Extract the (x, y) coordinate from the center of the cell holding the provided text.  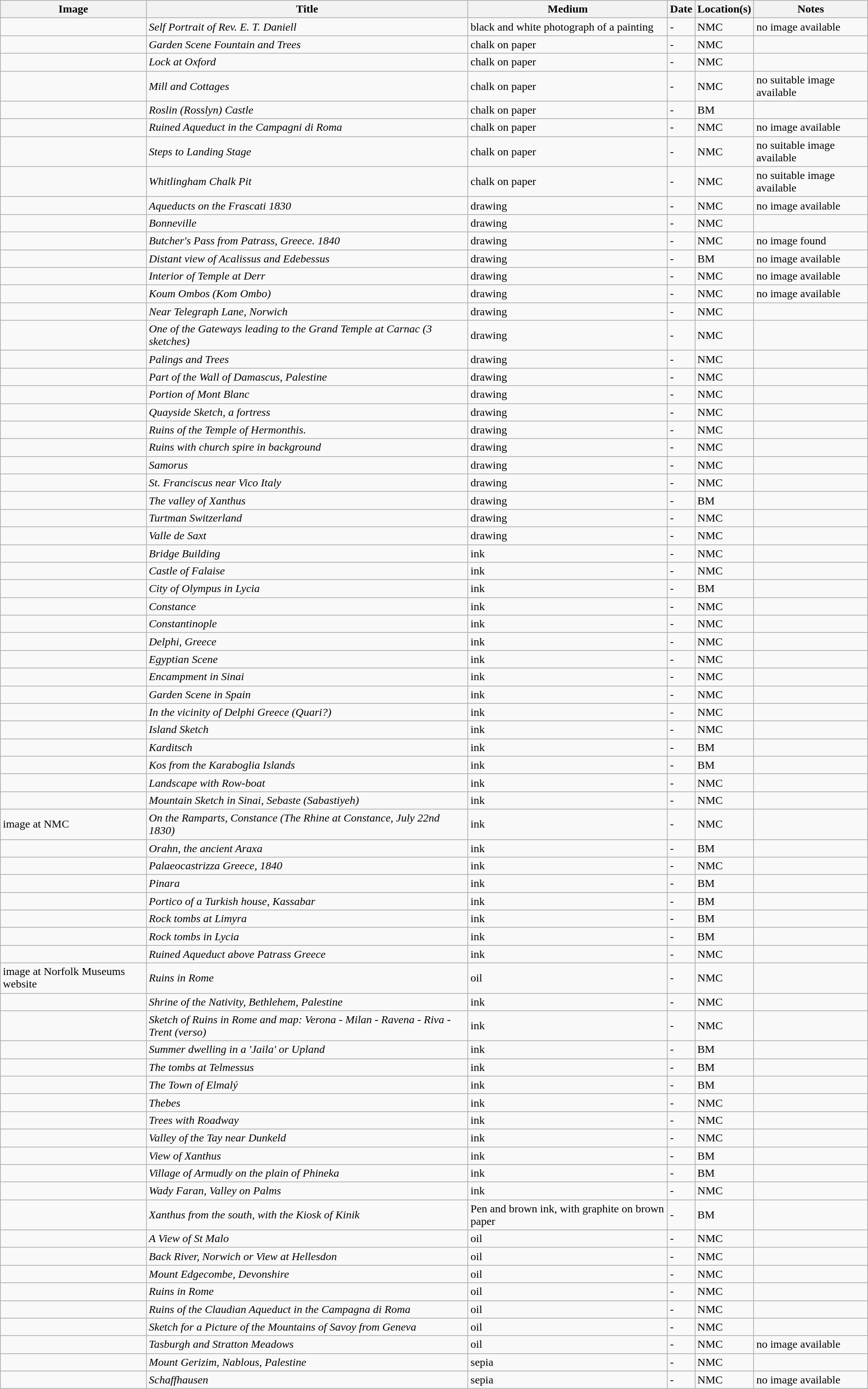
Steps to Landing Stage (307, 151)
Distant view of Acalissus and Edebessus (307, 258)
Quayside Sketch, a fortress (307, 412)
Ruined Aqueduct in the Campagni di Roma (307, 127)
Portion of Mont Blanc (307, 395)
Ruins with church spire in background (307, 447)
Pinara (307, 884)
St. Franciscus near Vico Italy (307, 483)
Notes (811, 9)
Samorus (307, 465)
Roslin (Rosslyn) Castle (307, 110)
Portico of a Turkish house, Kassabar (307, 901)
Ruins of the Temple of Hermonthis. (307, 430)
Koum Ombos (Kom Ombo) (307, 294)
Date (682, 9)
Constance (307, 606)
Sketch for a Picture of the Mountains of Savoy from Geneva (307, 1327)
Ruined Aqueduct above Patrass Greece (307, 954)
Palaeocastrizza Greece, 1840 (307, 866)
Location(s) (724, 9)
Wady Faran, Valley on Palms (307, 1191)
On the Ramparts, Constance (The Rhine at Constance, July 22nd 1830) (307, 824)
Near Telegraph Lane, Norwich (307, 312)
image at NMC (73, 824)
Karditsch (307, 747)
Lock at Oxford (307, 62)
Bonneville (307, 223)
Turtman Switzerland (307, 518)
Aqueducts on the Frascati 1830 (307, 205)
The Town of Elmalý (307, 1085)
Delphi, Greece (307, 642)
Garden Scene Fountain and Trees (307, 45)
Trees with Roadway (307, 1120)
Thebes (307, 1102)
Pen and brown ink, with graphite on brown paper (568, 1215)
Castle of Falaise (307, 571)
A View of St Malo (307, 1239)
Rock tombs in Lycia (307, 937)
Schaffhausen (307, 1380)
image at Norfolk Museums website (73, 978)
Bridge Building (307, 553)
Kos from the Karaboglia Islands (307, 765)
The valley of Xanthus (307, 500)
Self Portrait of Rev. E. T. Daniell (307, 27)
One of the Gateways leading to the Grand Temple at Carnac (3 sketches) (307, 336)
Mount Gerizim, Nablous, Palestine (307, 1362)
Whitlingham Chalk Pit (307, 182)
Valle de Saxt (307, 535)
Title (307, 9)
Egyptian Scene (307, 659)
In the vicinity of Delphi Greece (Quari?) (307, 712)
Medium (568, 9)
Mountain Sketch in Sinai, Sebaste (Sabastiyeh) (307, 800)
Constantinople (307, 624)
Palings and Trees (307, 359)
City of Olympus in Lycia (307, 589)
Valley of the Tay near Dunkeld (307, 1138)
Summer dwelling in a 'Jaila' or Upland (307, 1050)
The tombs at Telmessus (307, 1067)
Orahn, the ancient Araxa (307, 848)
View of Xanthus (307, 1156)
Sketch of Ruins in Rome and map: Verona - Milan - Ravena - Riva - Trent (verso) (307, 1026)
Mount Edgecombe, Devonshire (307, 1274)
Image (73, 9)
Encampment in Sinai (307, 677)
Landscape with Row-boat (307, 783)
Ruins of the Claudian Aqueduct in the Campagna di Roma (307, 1309)
Shrine of the Nativity, Bethlehem, Palestine (307, 1002)
Island Sketch (307, 730)
Back River, Norwich or View at Hellesdon (307, 1256)
Butcher's Pass from Patrass, Greece. 1840 (307, 241)
Interior of Temple at Derr (307, 276)
Village of Armudly on the plain of Phineka (307, 1173)
black and white photograph of a painting (568, 27)
no image found (811, 241)
Garden Scene in Spain (307, 694)
Tasburgh and Stratton Meadows (307, 1344)
Rock tombs at Limyra (307, 919)
Xanthus from the south, with the Kiosk of Kinik (307, 1215)
Part of the Wall of Damascus, Palestine (307, 377)
Mill and Cottages (307, 86)
